Determine the (x, y) coordinate at the center of the cell enclosing the given text.  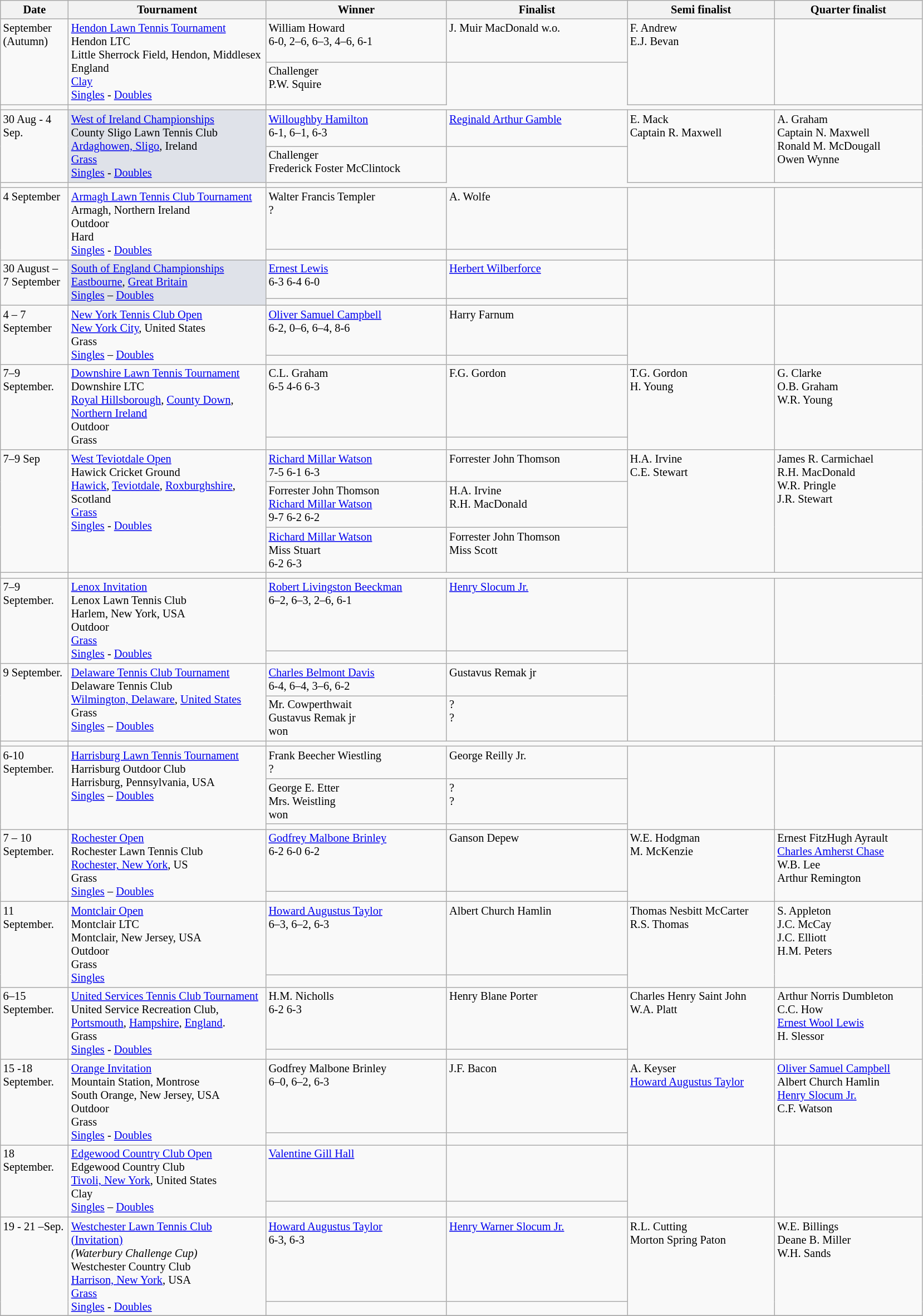
Albert Church Hamlin (537, 938)
30 Aug - 4 Sep. (35, 146)
Challenger P.W. Squire (356, 84)
F.G. Gordon (537, 401)
Rochester OpenRochester Lawn Tennis ClubRochester, New York, USGrassSingles – Doubles (167, 865)
New York Tennis Club Open New York City, United StatesGrass Singles – Doubles (167, 335)
A. Graham Captain N. Maxwell Ronald M. McDougall Owen Wynne (848, 146)
R.L. Cutting Morton Spring Paton (701, 1266)
Charles Belmont Davis6-4, 6–4, 3–6, 6-2 (356, 680)
Reginald Arthur Gamble (537, 128)
Oliver Samuel Campbell 6-2, 0–6, 6–4, 8-6 (356, 330)
Richard Millar Watson Miss Stuart6-2 6-3 (356, 550)
Orange InvitationMountain Station, MontroseSouth Orange, New Jersey, USAOutdoorGrass Singles - Doubles (167, 1102)
Ernest FitzHugh Ayrault Charles Amherst Chase W.B. Lee Arthur Remington (848, 865)
September (Autumn) (35, 62)
6-10 September. (35, 787)
H.M. Nicholls6-2 6-3 (356, 1018)
William Howard6-0, 2–6, 6–3, 4–6, 6-1 (356, 40)
Lenox InvitationLenox Lawn Tennis ClubHarlem, New York, USAOutdoorGrassSingles - Doubles (167, 621)
4 September (35, 224)
West of Ireland ChampionshipsCounty Sligo Lawn Tennis ClubArdaghowen, Sligo, IrelandGrass Singles - Doubles (167, 146)
Montclair OpenMontclair LTC Montclair, New Jersey, USAOutdoorGrassSingles (167, 944)
H.A. Irvine R.H. MacDonald (537, 504)
Arthur Norris Dumbleton C.C. How Ernest Wool Lewis H. Slessor (848, 1023)
4 – 7 September (35, 335)
W.E. Billings Deane B. Miller W.H. Sands (848, 1266)
Harrisburg Lawn Tennis TournamentHarrisburg Outdoor ClubHarrisburg, Pennsylvania, USASingles – Doubles (167, 787)
Harry Farnum (537, 330)
Charles Henry Saint John W.A. Platt (701, 1023)
Henry Warner Slocum Jr. (537, 1259)
A. Keyser Howard Augustus Taylor (701, 1102)
11 September. (35, 944)
Hendon Lawn Tennis TournamentHendon LTCLittle Sherrock Field, Hendon, Middlesex England ClaySingles - Doubles (167, 62)
Herbert Wilberforce (537, 279)
Mr. Cowperthwait Gustavus Remak jrwon (356, 718)
G. Clarke O.B. Graham W.R. Young (848, 407)
Howard Augustus Taylor 6–3, 6–2, 6-3 (356, 938)
9 September. (35, 703)
Tournament (167, 9)
W.E. Hodgman M. McKenzie (701, 865)
H.A. Irvine C.E. Stewart (701, 511)
Forrester John Thomson Miss Scott (537, 550)
Willoughby Hamilton 6-1, 6–1, 6-3 (356, 128)
Semi finalist (701, 9)
Armagh Lawn Tennis Club TournamentArmagh, Northern IrelandOutdoorHardSingles - Doubles (167, 224)
7 – 10 September. (35, 865)
Ganson Depew (537, 860)
Delaware Tennis Club Tournament Delaware Tennis ClubWilmington, Delaware, United StatesGrassSingles – Doubles (167, 703)
Quarter finalist (848, 9)
George Reilly Jr. (537, 762)
18 September. (35, 1181)
Henry Slocum Jr. (537, 615)
West Teviotdale Open Hawick Cricket GroundHawick, Teviotdale, Roxburghshire, ScotlandGrass Singles - Doubles (167, 511)
Forrester John Thomson Richard Millar Watson9-7 6-2 6-2 (356, 504)
George E. Etter Mrs. Weistlingwon (356, 801)
T.G. Gordon H. Young (701, 407)
James R. Carmichael R.H. MacDonald W.R. Pringle J.R. Stewart (848, 511)
Finalist (537, 9)
Gustavus Remak jr (537, 680)
C.L. Graham6-5 4-6 6-3 (356, 401)
Edgewood Country Club OpenEdgewood Country ClubTivoli, New York, United StatesClaySingles – Doubles (167, 1181)
Godfrey Malbone Brinley 6–0, 6–2, 6-3 (356, 1096)
Date (35, 9)
Howard Augustus Taylor6-3, 6-3 (356, 1259)
7–9 Sep (35, 511)
E. Mack Captain R. Maxwell (701, 146)
Walter Francis Templer? (356, 218)
Frank Beecher Wiestling? (356, 762)
6–15 September. (35, 1023)
Thomas Nesbitt McCarter R.S. Thomas (701, 944)
Oliver Samuel Campbell Albert Church Hamlin Henry Slocum Jr. C.F. Watson (848, 1102)
Challenger Frederick Foster McClintock (356, 164)
Godfrey Malbone Brinley 6-2 6-0 6-2 (356, 860)
Winner (356, 9)
30 August – 7 September (35, 282)
Henry Blane Porter (537, 1018)
F. Andrew E.J. Bevan (701, 62)
United Services Tennis Club Tournament United Service Recreation Club, Portsmouth, Hampshire, England.Grass Singles - Doubles (167, 1023)
Richard Millar Watson7-5 6-1 6-3 (356, 465)
J.F. Bacon (537, 1096)
Valentine Gill Hall (356, 1172)
Westchester Lawn Tennis Club (Invitation)(Waterbury Challenge Cup)Westchester Country ClubHarrison, New York, USAGrassSingles - Doubles (167, 1266)
J. Muir MacDonald w.o. (537, 40)
15 -18 September. (35, 1102)
Downshire Lawn Tennis TournamentDownshire LTCRoyal Hillsborough, County Down, Northern IrelandOutdoorGrass (167, 407)
19 - 21 –Sep. (35, 1266)
Robert Livingston Beeckman 6–2, 6–3, 2–6, 6-1 (356, 615)
Ernest Lewis6-3 6-4 6-0 (356, 279)
South of England Championships Eastbourne, Great BritainSingles – Doubles (167, 282)
Forrester John Thomson (537, 465)
S. Appleton J.C. McCay J.C. Elliott H.M. Peters (848, 944)
A. Wolfe (537, 218)
